Determine the [X, Y] coordinate at the center of the cell enclosing the given text.  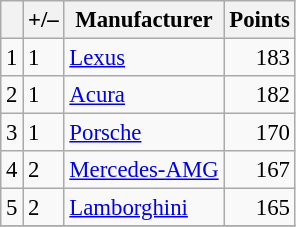
Mercedes-AMG [144, 170]
Lamborghini [144, 208]
3 [12, 133]
182 [260, 95]
170 [260, 133]
5 [12, 208]
4 [12, 170]
Points [260, 20]
165 [260, 208]
Manufacturer [144, 20]
167 [260, 170]
Acura [144, 95]
Lexus [144, 58]
+/– [44, 20]
Porsche [144, 133]
183 [260, 58]
